From the cell containing the given text, extract its center point as (X, Y) coordinate. 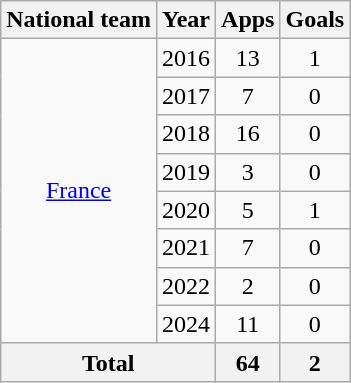
2020 (186, 210)
2018 (186, 134)
11 (248, 324)
5 (248, 210)
3 (248, 172)
2016 (186, 58)
2017 (186, 96)
Goals (315, 20)
2022 (186, 286)
Year (186, 20)
2024 (186, 324)
2019 (186, 172)
2021 (186, 248)
National team (79, 20)
Apps (248, 20)
16 (248, 134)
France (79, 191)
13 (248, 58)
Total (108, 362)
64 (248, 362)
